Locate the cell with the specified text and output its (X, Y) center coordinate. 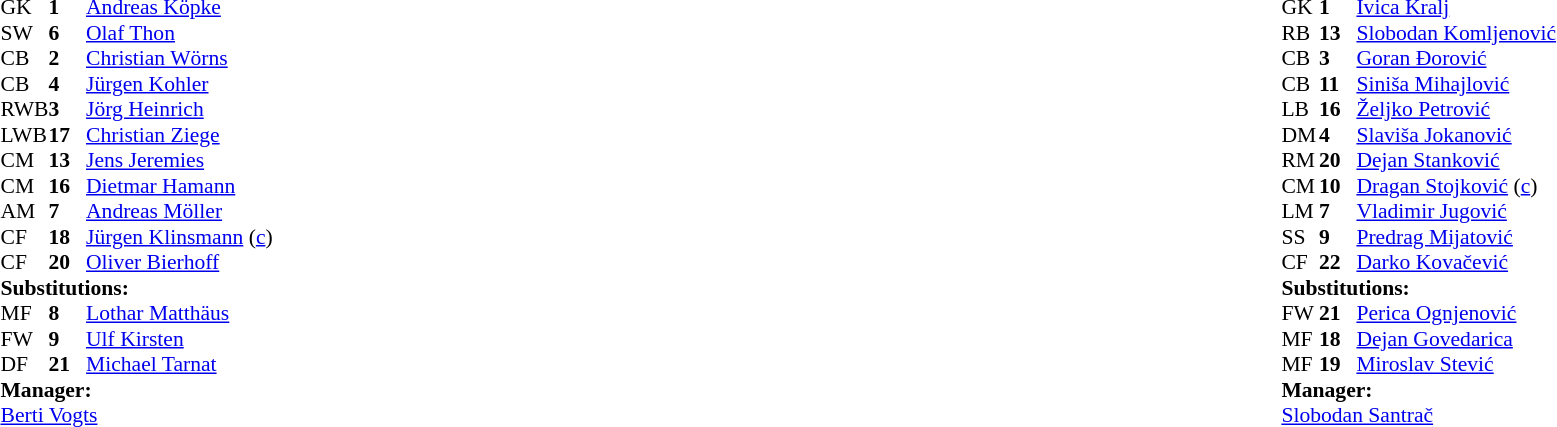
AM (24, 211)
17 (67, 135)
Dietmar Hamann (180, 186)
Siniša Mihajlović (1456, 84)
RWB (24, 109)
Goran Đorović (1456, 59)
Dejan Stanković (1456, 161)
SW (24, 33)
DF (24, 365)
LB (1300, 109)
SS (1300, 237)
8 (67, 313)
Jörg Heinrich (180, 109)
10 (1338, 186)
11 (1338, 84)
Dragan Stojković (c) (1456, 186)
Michael Tarnat (180, 365)
Olaf Thon (180, 33)
Oliver Bierhoff (180, 263)
Slobodan Komljenović (1456, 33)
Vladimir Jugović (1456, 211)
Jens Jeremies (180, 161)
6 (67, 33)
Željko Petrović (1456, 109)
RB (1300, 33)
Lothar Matthäus (180, 313)
19 (1338, 365)
LM (1300, 211)
Darko Kovačević (1456, 263)
Ulf Kirsten (180, 339)
Jürgen Klinsmann (c) (180, 237)
Dejan Govedarica (1456, 339)
DM (1300, 135)
Miroslav Stević (1456, 365)
Slaviša Jokanović (1456, 135)
2 (67, 59)
Andreas Möller (180, 211)
22 (1338, 263)
Predrag Mijatović (1456, 237)
RM (1300, 161)
Christian Ziege (180, 135)
Perica Ognjenović (1456, 313)
Jürgen Kohler (180, 84)
LWB (24, 135)
Christian Wörns (180, 59)
